For the text-containing cell, return its midpoint in (x, y) coordinate format. 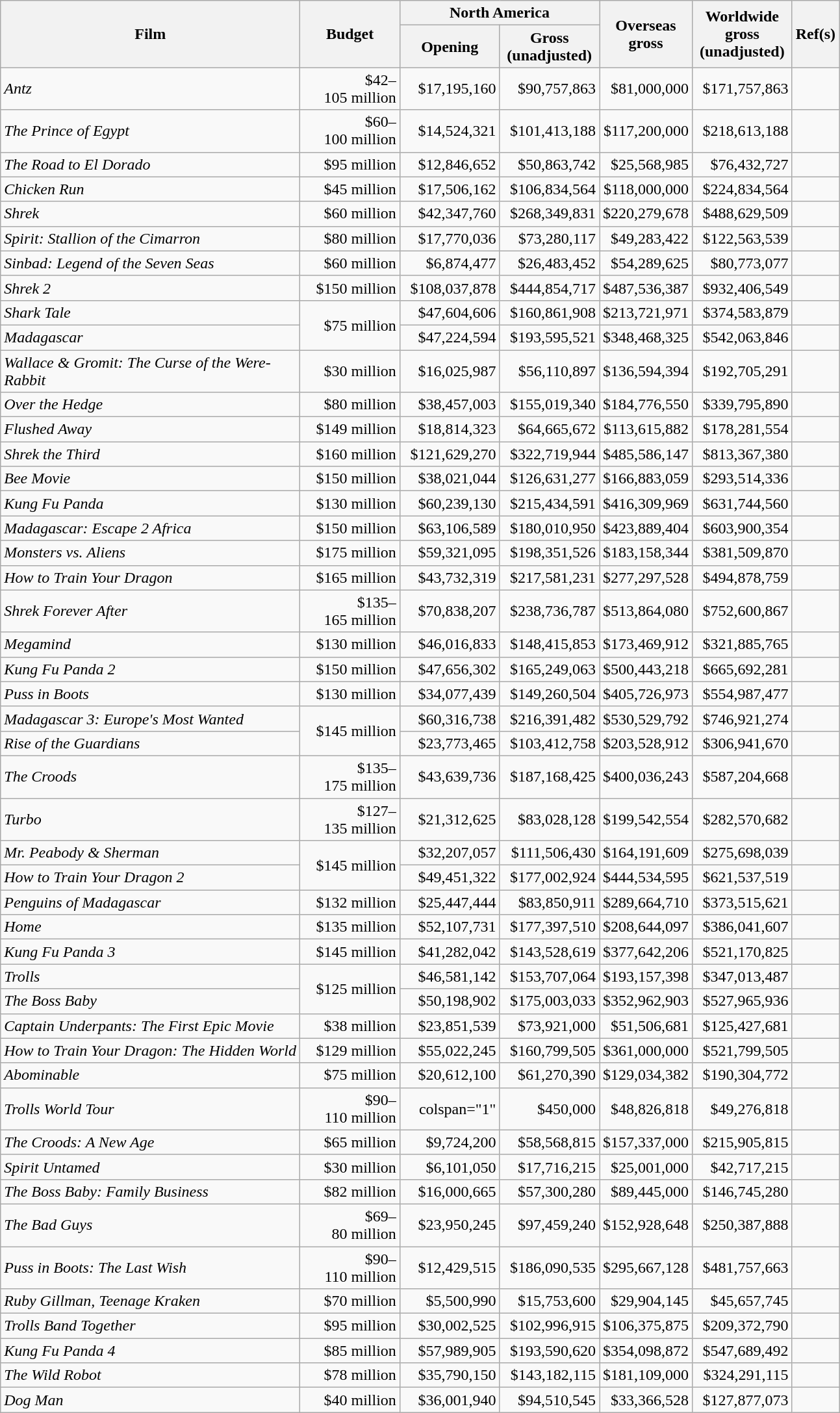
$106,834,564 (550, 189)
$423,889,404 (646, 528)
$38 million (350, 1026)
$135–165 million (350, 611)
Kung Fu Panda 4 (151, 1351)
Mr. Peabody & Sherman (151, 853)
$348,468,325 (646, 337)
$21,312,625 (450, 819)
$102,996,915 (550, 1326)
Gross(unadjusted) (550, 47)
$118,000,000 (646, 189)
$322,719,944 (550, 454)
Sinbad: Legend of the Seven Seas (151, 263)
$23,950,245 (450, 1225)
$43,639,736 (450, 777)
$268,349,831 (550, 214)
$127–135 million (350, 819)
$106,375,875 (646, 1326)
$215,434,591 (550, 503)
Rise of the Guardians (151, 743)
$216,391,482 (550, 719)
$46,581,142 (450, 976)
Puss in Boots (151, 694)
$175 million (350, 553)
The Croods: A New Age (151, 1142)
The Boss Baby: Family Business (151, 1191)
$175,003,033 (550, 1001)
$129 million (350, 1050)
$377,642,206 (646, 952)
Turbo (151, 819)
$180,010,950 (550, 528)
$631,744,560 (743, 503)
$199,542,554 (646, 819)
$621,537,519 (743, 878)
Ref(s) (815, 34)
Penguins of Madagascar (151, 902)
$190,304,772 (743, 1075)
$171,757,863 (743, 88)
$444,534,595 (646, 878)
$143,528,619 (550, 952)
$752,600,867 (743, 611)
$386,041,607 (743, 927)
Worldwide gross(unadjusted) (743, 34)
Kung Fu Panda (151, 503)
$416,309,969 (646, 503)
$29,904,145 (646, 1301)
$12,429,515 (450, 1267)
$17,506,162 (450, 189)
$224,834,564 (743, 189)
$70,838,207 (450, 611)
$665,692,281 (743, 669)
$213,721,971 (646, 312)
$165 million (350, 578)
$55,022,245 (450, 1050)
$38,021,044 (450, 479)
$135–175 million (350, 777)
$306,941,670 (743, 743)
$78 million (350, 1375)
Wallace & Gromit: The Curse of the Were-Rabbit (151, 370)
$527,965,936 (743, 1001)
$339,795,890 (743, 405)
$238,736,787 (550, 611)
$381,509,870 (743, 553)
$16,000,665 (450, 1191)
North America (499, 13)
$113,615,882 (646, 429)
$60,239,130 (450, 503)
$361,000,000 (646, 1050)
$111,506,430 (550, 853)
$51,506,681 (646, 1026)
$108,037,878 (450, 288)
$40 million (350, 1400)
Ruby Gillman, Teenage Kraken (151, 1301)
$208,644,097 (646, 927)
$177,002,924 (550, 878)
$47,656,302 (450, 669)
$444,854,717 (550, 288)
$149 million (350, 429)
$94,510,545 (550, 1400)
$70 million (350, 1301)
$49,283,422 (646, 238)
$34,077,439 (450, 694)
How to Train Your Dragon: The Hidden World (151, 1050)
$76,432,727 (743, 164)
$6,874,477 (450, 263)
$56,110,897 (550, 370)
Kung Fu Panda 3 (151, 952)
$46,016,833 (450, 644)
$41,282,042 (450, 952)
$373,515,621 (743, 902)
$157,337,000 (646, 1142)
$160 million (350, 454)
$321,885,765 (743, 644)
$97,459,240 (550, 1225)
$374,583,879 (743, 312)
$542,063,846 (743, 337)
$20,612,100 (450, 1075)
$494,878,759 (743, 578)
$17,716,215 (550, 1167)
Shrek the Third (151, 454)
$80,773,077 (743, 263)
$129,034,382 (646, 1075)
$101,413,188 (550, 131)
$132 million (350, 902)
$47,224,594 (450, 337)
The Croods (151, 777)
$250,387,888 (743, 1225)
$177,397,510 (550, 927)
$148,415,853 (550, 644)
$17,770,036 (450, 238)
Abominable (151, 1075)
$181,109,000 (646, 1375)
The Road to El Dorado (151, 164)
$485,586,147 (646, 454)
$746,921,274 (743, 719)
$184,776,550 (646, 405)
Madagascar (151, 337)
Shrek (151, 214)
$530,529,792 (646, 719)
Budget (350, 34)
Trolls World Tour (151, 1108)
Spirit: Stallion of the Cimarron (151, 238)
$215,905,815 (743, 1142)
$117,200,000 (646, 131)
$59,321,095 (450, 553)
Chicken Run (151, 189)
Home (151, 927)
$122,563,539 (743, 238)
Shrek Forever After (151, 611)
$64,665,672 (550, 429)
$149,260,504 (550, 694)
$26,483,452 (550, 263)
$49,276,818 (743, 1108)
$193,590,620 (550, 1351)
$324,291,115 (743, 1375)
$65 million (350, 1142)
Over the Hedge (151, 405)
$160,799,505 (550, 1050)
$38,457,003 (450, 405)
$16,025,987 (450, 370)
$164,191,609 (646, 853)
$143,182,115 (550, 1375)
$30,002,525 (450, 1326)
Kung Fu Panda 2 (151, 669)
$42,717,215 (743, 1167)
$14,524,321 (450, 131)
colspan="1" (450, 1108)
$405,726,973 (646, 694)
$209,372,790 (743, 1326)
$48,826,818 (646, 1108)
$513,864,080 (646, 611)
$587,204,668 (743, 777)
$42–105 million (350, 88)
$60–100 million (350, 131)
$160,861,908 (550, 312)
The Boss Baby (151, 1001)
$36,001,940 (450, 1400)
The Wild Robot (151, 1375)
$57,300,280 (550, 1191)
$33,366,528 (646, 1400)
$81,000,000 (646, 88)
Trolls Band Together (151, 1326)
$400,036,243 (646, 777)
$295,667,128 (646, 1267)
$521,170,825 (743, 952)
$25,447,444 (450, 902)
$32,207,057 (450, 853)
$198,351,526 (550, 553)
$50,198,902 (450, 1001)
Shrek 2 (151, 288)
$43,732,319 (450, 578)
Bee Movie (151, 479)
$52,107,731 (450, 927)
$155,019,340 (550, 405)
$57,989,905 (450, 1351)
$12,846,652 (450, 164)
$35,790,150 (450, 1375)
$54,289,625 (646, 263)
$127,877,073 (743, 1400)
$183,158,344 (646, 553)
$60,316,738 (450, 719)
$6,101,050 (450, 1167)
$152,928,648 (646, 1225)
$165,249,063 (550, 669)
$18,814,323 (450, 429)
Megamind (151, 644)
$932,406,549 (743, 288)
$83,028,128 (550, 819)
$49,451,322 (450, 878)
$187,168,425 (550, 777)
$136,594,394 (646, 370)
Shark Tale (151, 312)
$193,157,398 (646, 976)
Flushed Away (151, 429)
$125,427,681 (743, 1026)
$103,412,758 (550, 743)
$220,279,678 (646, 214)
$186,090,535 (550, 1267)
$166,883,059 (646, 479)
How to Train Your Dragon 2 (151, 878)
$90,757,863 (550, 88)
$275,698,039 (743, 853)
Madagascar 3: Europe's Most Wanted (151, 719)
$813,367,380 (743, 454)
$23,851,539 (450, 1026)
$218,613,188 (743, 131)
$61,270,390 (550, 1075)
$547,689,492 (743, 1351)
$73,280,117 (550, 238)
$354,098,872 (646, 1351)
$135 million (350, 927)
$23,773,465 (450, 743)
$192,705,291 (743, 370)
$488,629,509 (743, 214)
Dog Man (151, 1400)
$289,664,710 (646, 902)
$73,921,000 (550, 1026)
$347,013,487 (743, 976)
Captain Underpants: The First Epic Movie (151, 1026)
$352,962,903 (646, 1001)
$450,000 (550, 1108)
Opening (450, 47)
$69–80 million (350, 1225)
How to Train Your Dragon (151, 578)
Madagascar: Escape 2 Africa (151, 528)
$487,536,387 (646, 288)
$500,443,218 (646, 669)
$25,001,000 (646, 1167)
The Bad Guys (151, 1225)
$47,604,606 (450, 312)
$521,799,505 (743, 1050)
$554,987,477 (743, 694)
Trolls (151, 976)
$277,297,528 (646, 578)
$603,900,354 (743, 528)
$126,631,277 (550, 479)
$89,445,000 (646, 1191)
$217,581,231 (550, 578)
$125 million (350, 989)
$42,347,760 (450, 214)
$193,595,521 (550, 337)
$5,500,990 (450, 1301)
$146,745,280 (743, 1191)
Puss in Boots: The Last Wish (151, 1267)
$82 million (350, 1191)
$121,629,270 (450, 454)
$58,568,815 (550, 1142)
$85 million (350, 1351)
$9,724,200 (450, 1142)
Monsters vs. Aliens (151, 553)
Spirit Untamed (151, 1167)
$282,570,682 (743, 819)
$17,195,160 (450, 88)
$481,757,663 (743, 1267)
The Prince of Egypt (151, 131)
$50,863,742 (550, 164)
Antz (151, 88)
$15,753,600 (550, 1301)
$293,514,336 (743, 479)
Film (151, 34)
$203,528,912 (646, 743)
$173,469,912 (646, 644)
$63,106,589 (450, 528)
Overseasgross (646, 34)
$25,568,985 (646, 164)
$45,657,745 (743, 1301)
$178,281,554 (743, 429)
$153,707,064 (550, 976)
$83,850,911 (550, 902)
$45 million (350, 189)
